For the text-containing cell, return its midpoint in [x, y] coordinate format. 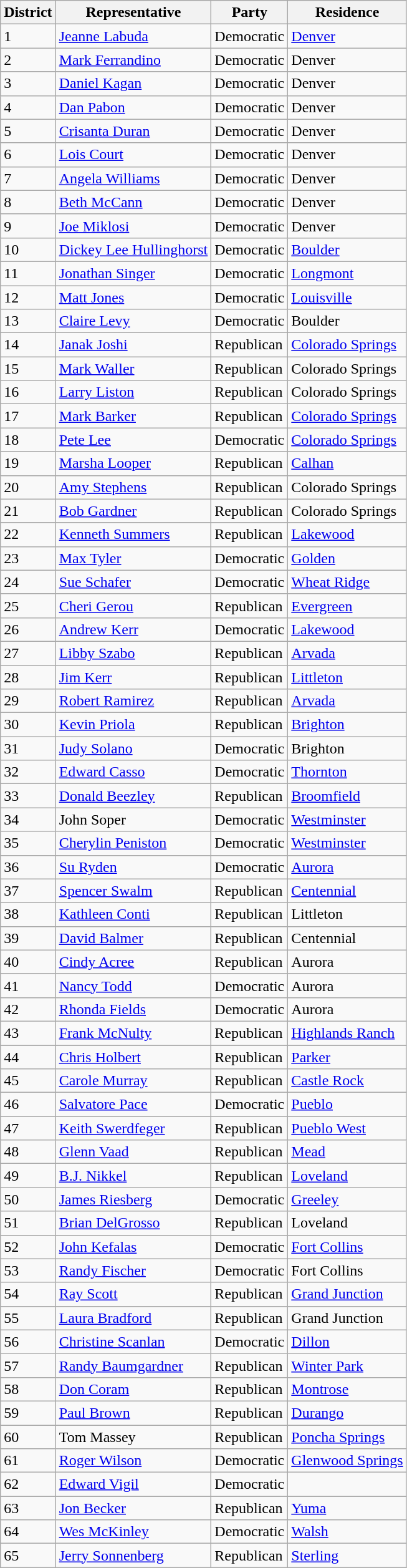
29 [28, 701]
Larry Liston [133, 392]
Matt Jones [133, 298]
Louisville [347, 298]
Max Tyler [133, 558]
51 [28, 1223]
17 [28, 416]
Greeley [347, 1199]
Mark Ferrandino [133, 60]
Kenneth Summers [133, 535]
Parker [347, 1057]
Dillon [347, 1342]
50 [28, 1199]
Winter Park [347, 1365]
Jon Becker [133, 1508]
37 [28, 891]
Lois Court [133, 155]
Kevin Priola [133, 725]
Salvatore Pace [133, 1105]
6 [28, 155]
John Kefalas [133, 1247]
49 [28, 1176]
Jerry Sonnenberg [133, 1556]
52 [28, 1247]
Wes McKinley [133, 1532]
Amy Stephens [133, 487]
1 [28, 36]
41 [28, 985]
Daniel Kagan [133, 84]
James Riesberg [133, 1199]
Thornton [347, 772]
Residence [347, 12]
Donald Beezley [133, 796]
Representative [133, 12]
Sterling [347, 1556]
David Balmer [133, 938]
20 [28, 487]
27 [28, 653]
16 [28, 392]
Roger Wilson [133, 1461]
7 [28, 178]
Glenwood Springs [347, 1461]
32 [28, 772]
54 [28, 1294]
60 [28, 1436]
64 [28, 1532]
Andrew Kerr [133, 629]
63 [28, 1508]
Mark Waller [133, 369]
Walsh [347, 1532]
25 [28, 606]
2 [28, 60]
Jonathan Singer [133, 273]
44 [28, 1057]
33 [28, 796]
Mead [347, 1152]
48 [28, 1152]
Cheri Gerou [133, 606]
John Soper [133, 820]
Ray Scott [133, 1294]
24 [28, 582]
Pueblo [347, 1105]
56 [28, 1342]
61 [28, 1461]
22 [28, 535]
3 [28, 84]
Dan Pabon [133, 107]
Jim Kerr [133, 677]
Randy Fischer [133, 1270]
39 [28, 938]
B.J. Nikkel [133, 1176]
Party [249, 12]
Marsha Looper [133, 463]
Libby Szabo [133, 653]
55 [28, 1318]
36 [28, 867]
42 [28, 1009]
Nancy Todd [133, 985]
Montrose [347, 1389]
35 [28, 843]
Claire Levy [133, 321]
Frank McNulty [133, 1033]
15 [28, 369]
Su Ryden [133, 867]
Spencer Swalm [133, 891]
13 [28, 321]
Mark Barker [133, 416]
Carole Murray [133, 1081]
Edward Casso [133, 772]
Broomfield [347, 796]
Castle Rock [347, 1081]
Bob Gardner [133, 511]
45 [28, 1081]
Longmont [347, 273]
Durango [347, 1413]
Jeanne Labuda [133, 36]
Chris Holbert [133, 1057]
53 [28, 1270]
11 [28, 273]
47 [28, 1128]
Crisanta Duran [133, 131]
Cindy Acree [133, 962]
Edward Vigil [133, 1484]
4 [28, 107]
Calhan [347, 463]
14 [28, 345]
Brian DelGrosso [133, 1223]
34 [28, 820]
Evergreen [347, 606]
Keith Swerdfeger [133, 1128]
Glenn Vaad [133, 1152]
31 [28, 748]
59 [28, 1413]
District [28, 12]
62 [28, 1484]
43 [28, 1033]
26 [28, 629]
19 [28, 463]
Golden [347, 558]
Angela Williams [133, 178]
21 [28, 511]
Randy Baumgardner [133, 1365]
38 [28, 914]
57 [28, 1365]
5 [28, 131]
65 [28, 1556]
46 [28, 1105]
Janak Joshi [133, 345]
Beth McCann [133, 202]
8 [28, 202]
10 [28, 249]
Wheat Ridge [347, 582]
Paul Brown [133, 1413]
Judy Solano [133, 748]
Yuma [347, 1508]
Pueblo West [347, 1128]
23 [28, 558]
Pete Lee [133, 440]
58 [28, 1389]
28 [28, 677]
18 [28, 440]
40 [28, 962]
30 [28, 725]
Tom Massey [133, 1436]
Robert Ramirez [133, 701]
Don Coram [133, 1389]
9 [28, 226]
Laura Bradford [133, 1318]
Sue Schafer [133, 582]
Highlands Ranch [347, 1033]
Rhonda Fields [133, 1009]
Joe Miklosi [133, 226]
Kathleen Conti [133, 914]
Dickey Lee Hullinghorst [133, 249]
Cherylin Peniston [133, 843]
12 [28, 298]
Christine Scanlan [133, 1342]
Poncha Springs [347, 1436]
